Extract the (x, y) coordinate from the center of the cell holding the provided text.  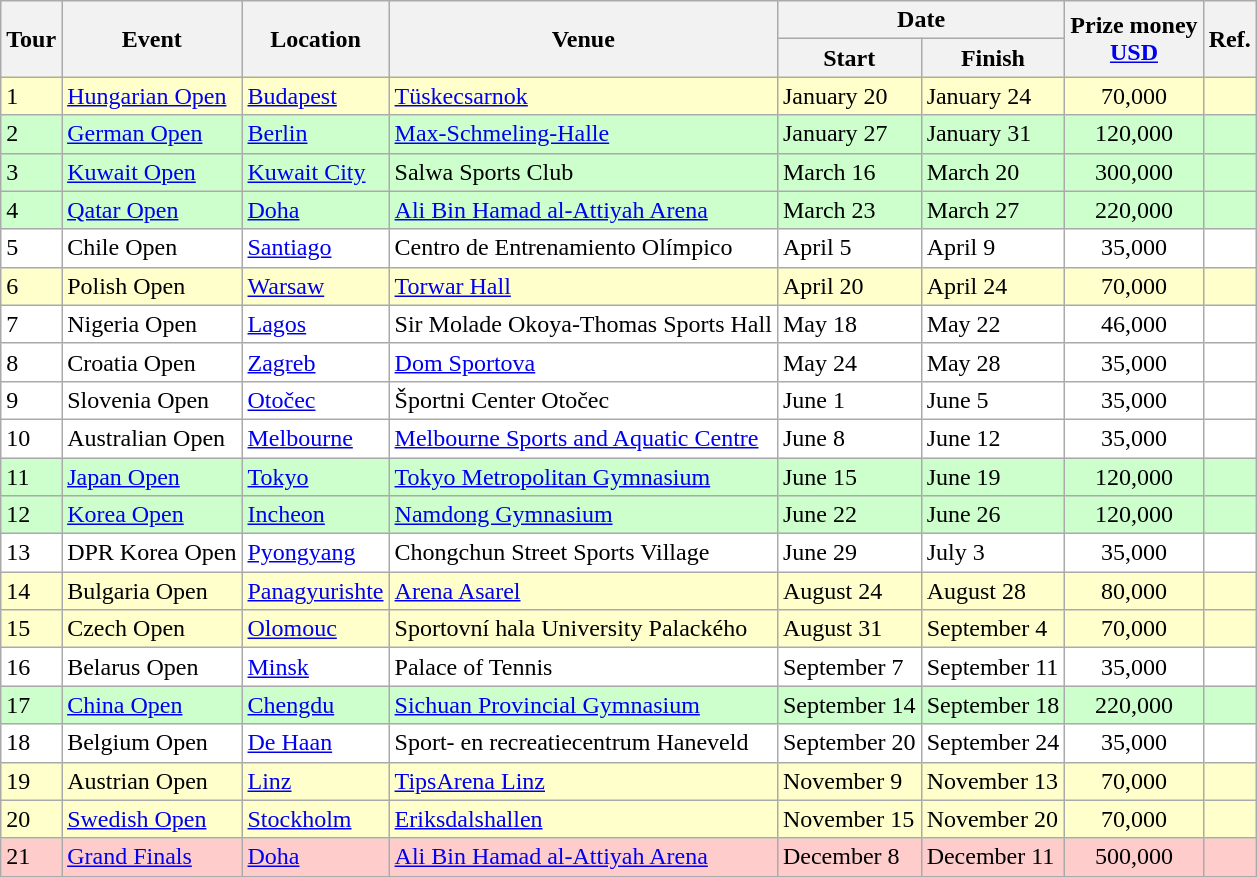
June 8 (849, 438)
2 (32, 134)
January 24 (993, 96)
Ref. (1230, 39)
20 (32, 819)
Event (152, 39)
Grand Finals (152, 857)
Qatar Open (152, 210)
18 (32, 743)
March 23 (849, 210)
Swedish Open (152, 819)
Kuwait Open (152, 172)
Olomouc (316, 629)
9 (32, 400)
Eriksdalshallen (583, 819)
Linz (316, 781)
300,000 (1134, 172)
May 22 (993, 324)
September 18 (993, 705)
13 (32, 553)
19 (32, 781)
April 5 (849, 248)
Korea Open (152, 515)
Max-Schmeling-Halle (583, 134)
August 24 (849, 591)
14 (32, 591)
Belgium Open (152, 743)
June 29 (849, 553)
Japan Open (152, 477)
Namdong Gymnasium (583, 515)
Centro de Entrenamiento Olímpico (583, 248)
Start (849, 58)
Torwar Hall (583, 286)
March 16 (849, 172)
Tüskecsarnok (583, 96)
Stockholm (316, 819)
China Open (152, 705)
Chengdu (316, 705)
March 27 (993, 210)
Kuwait City (316, 172)
Hungarian Open (152, 96)
Location (316, 39)
15 (32, 629)
September 24 (993, 743)
August 31 (849, 629)
September 20 (849, 743)
Slovenia Open (152, 400)
Panagyurishte (316, 591)
Nigeria Open (152, 324)
Budapest (316, 96)
January 20 (849, 96)
December 11 (993, 857)
July 3 (993, 553)
June 12 (993, 438)
June 26 (993, 515)
Tokyo (316, 477)
De Haan (316, 743)
80,000 (1134, 591)
Salwa Sports Club (583, 172)
16 (32, 667)
Sportovní hala University Palackého (583, 629)
Incheon (316, 515)
Austrian Open (152, 781)
Venue (583, 39)
Sichuan Provincial Gymnasium (583, 705)
Chile Open (152, 248)
7 (32, 324)
Finish (993, 58)
Športni Center Otočec (583, 400)
May 18 (849, 324)
6 (32, 286)
June 19 (993, 477)
8 (32, 362)
June 1 (849, 400)
September 4 (993, 629)
January 27 (849, 134)
May 28 (993, 362)
46,000 (1134, 324)
April 9 (993, 248)
April 24 (993, 286)
Melbourne (316, 438)
Date (920, 20)
September 11 (993, 667)
5 (32, 248)
Tour (32, 39)
Dom Sportova (583, 362)
Chongchun Street Sports Village (583, 553)
Prize money USD (1134, 39)
German Open (152, 134)
TipsArena Linz (583, 781)
Melbourne Sports and Aquatic Centre (583, 438)
Palace of Tennis (583, 667)
November 13 (993, 781)
Czech Open (152, 629)
Sir Molade Okoya-Thomas Sports Hall (583, 324)
Minsk (316, 667)
Warsaw (316, 286)
September 14 (849, 705)
November 9 (849, 781)
21 (32, 857)
10 (32, 438)
Berlin (316, 134)
Belarus Open (152, 667)
Pyongyang (316, 553)
Zagreb (316, 362)
500,000 (1134, 857)
May 24 (849, 362)
DPR Korea Open (152, 553)
Sport- en recreatiecentrum Haneveld (583, 743)
Tokyo Metropolitan Gymnasium (583, 477)
Otočec (316, 400)
3 (32, 172)
June 22 (849, 515)
Australian Open (152, 438)
11 (32, 477)
March 20 (993, 172)
Bulgaria Open (152, 591)
June 15 (849, 477)
Polish Open (152, 286)
November 20 (993, 819)
January 31 (993, 134)
1 (32, 96)
Arena Asarel (583, 591)
Croatia Open (152, 362)
Lagos (316, 324)
June 5 (993, 400)
12 (32, 515)
August 28 (993, 591)
17 (32, 705)
December 8 (849, 857)
Santiago (316, 248)
4 (32, 210)
November 15 (849, 819)
September 7 (849, 667)
April 20 (849, 286)
